For the text-containing cell, return its midpoint in [X, Y] coordinate format. 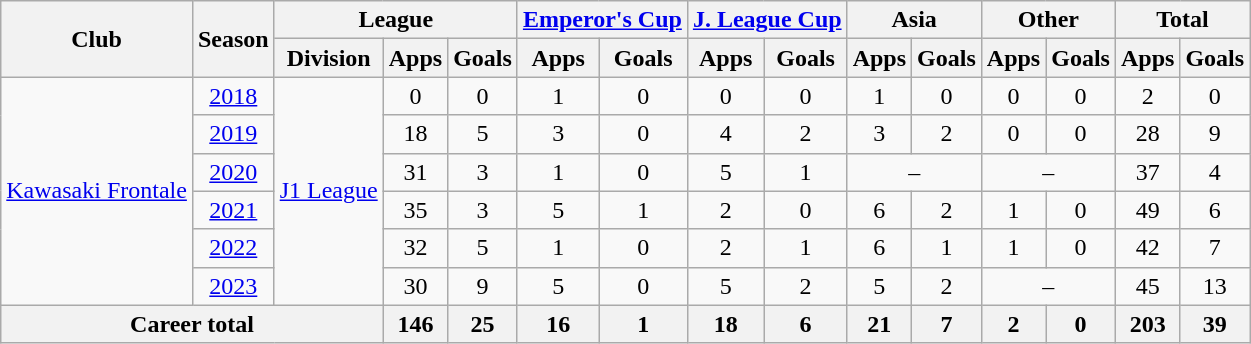
39 [1215, 324]
Season [233, 39]
203 [1147, 324]
32 [415, 248]
37 [1147, 172]
146 [415, 324]
Other [1048, 20]
Club [97, 39]
2022 [233, 248]
2023 [233, 286]
Asia [914, 20]
Total [1182, 20]
45 [1147, 286]
49 [1147, 210]
J1 League [328, 191]
21 [879, 324]
J. League Cup [767, 20]
42 [1147, 248]
2021 [233, 210]
2019 [233, 134]
2020 [233, 172]
31 [415, 172]
35 [415, 210]
Career total [192, 324]
13 [1215, 286]
League [396, 20]
28 [1147, 134]
Division [328, 58]
16 [558, 324]
Kawasaki Frontale [97, 191]
2018 [233, 96]
25 [483, 324]
30 [415, 286]
Emperor's Cup [602, 20]
